Provide the (X, Y) coordinate of the cell's center where the given text is located.  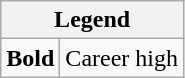
Bold (30, 58)
Legend (92, 20)
Career high (122, 58)
